Locate the cell with the specified text and output its (X, Y) center coordinate. 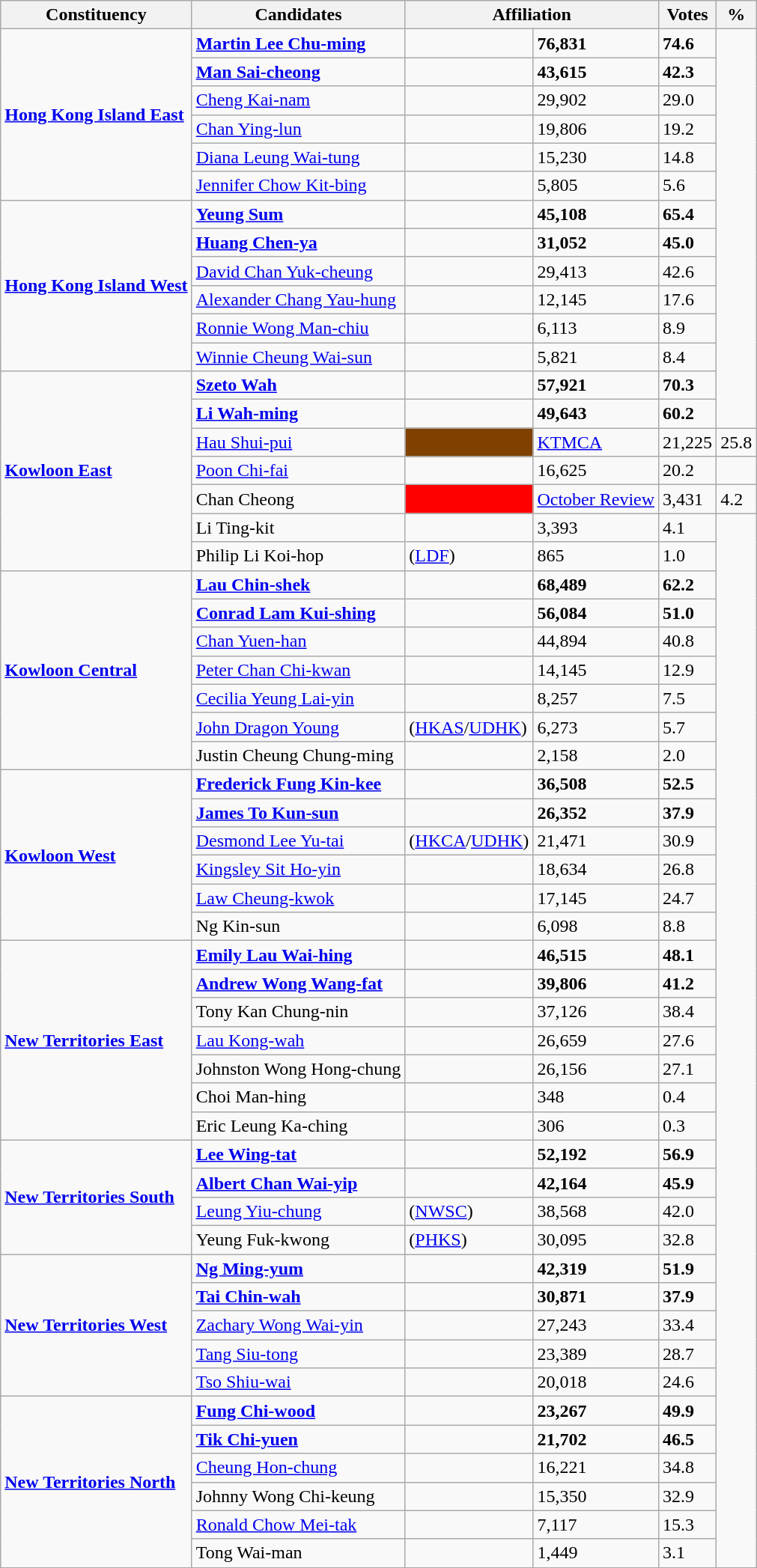
27.6 (687, 1040)
Frederick Fung Kin-kee (298, 784)
Kingsley Sit Ho-yin (298, 870)
Zachary Wong Wai-yin (298, 1326)
865 (596, 556)
27.1 (687, 1069)
17,145 (596, 898)
12,145 (596, 299)
19,806 (596, 129)
26,659 (596, 1040)
Johnny Wong Chi-keung (298, 1496)
Ng Kin-sun (298, 927)
5.6 (687, 186)
39,806 (596, 983)
20,018 (596, 1382)
37,126 (596, 1012)
51.0 (687, 613)
Ng Ming-yum (298, 1269)
306 (596, 1126)
Justin Cheung Chung-ming (298, 755)
17.6 (687, 299)
Chan Cheong (298, 499)
51.9 (687, 1269)
42.6 (687, 271)
5,805 (596, 186)
29,413 (596, 271)
Kowloon East (96, 471)
18,634 (596, 870)
6,113 (596, 328)
Eric Leung Ka-ching (298, 1126)
21,471 (596, 841)
(PHKS) (469, 1239)
Ronald Chow Mei-tak (298, 1525)
16,221 (596, 1468)
Yeung Fuk-kwong (298, 1239)
5.7 (687, 727)
Diana Leung Wai-tung (298, 157)
Winnie Cheung Wai-sun (298, 357)
42.3 (687, 72)
27,243 (596, 1326)
Votes (687, 15)
0.3 (687, 1126)
David Chan Yuk-cheung (298, 271)
7,117 (596, 1525)
Candidates (298, 15)
Albert Chan Wai-yip (298, 1183)
12.9 (687, 670)
3,393 (596, 528)
15.3 (687, 1525)
14,145 (596, 670)
52,192 (596, 1154)
Tso Shiu-wai (298, 1382)
Martin Lee Chu-ming (298, 43)
41.2 (687, 983)
Choi Man-hing (298, 1097)
24.7 (687, 898)
4.1 (687, 528)
Li Ting-kit (298, 528)
15,230 (596, 157)
21,225 (687, 442)
Tang Siu-tong (298, 1354)
(NWSC) (469, 1211)
Cheung Hon-chung (298, 1468)
Jennifer Chow Kit-bing (298, 186)
Cecilia Yeung Lai-yin (298, 698)
14.8 (687, 157)
45.0 (687, 242)
Philip Li Koi-hop (298, 556)
KTMCA (596, 442)
Tai Chin-wah (298, 1297)
42,319 (596, 1269)
1,449 (596, 1553)
Cheng Kai-nam (298, 100)
Szeto Wah (298, 385)
40.8 (687, 641)
20.2 (687, 471)
28.7 (687, 1354)
68,489 (596, 585)
3,431 (687, 499)
Tik Chi-yuen (298, 1439)
23,267 (596, 1411)
6,098 (596, 927)
Chan Yuen-han (298, 641)
57,921 (596, 385)
62.2 (687, 585)
8.9 (687, 328)
Affiliation (532, 15)
70.3 (687, 385)
Kowloon Central (96, 670)
30.9 (687, 841)
Law Cheung-kwok (298, 898)
5,821 (596, 357)
44,894 (596, 641)
43,615 (596, 72)
45,108 (596, 214)
32.8 (687, 1239)
60.2 (687, 414)
% (737, 15)
74.6 (687, 43)
33.4 (687, 1326)
34.8 (687, 1468)
49,643 (596, 414)
56.9 (687, 1154)
Yeung Sum (298, 214)
(HKAS/UDHK) (469, 727)
30,871 (596, 1297)
8.4 (687, 357)
76,831 (596, 43)
New Territories North (96, 1482)
4.2 (737, 499)
46.5 (687, 1439)
James To Kun-sun (298, 812)
31,052 (596, 242)
New Territories East (96, 1040)
Ronnie Wong Man-chiu (298, 328)
42.0 (687, 1211)
October Review (596, 499)
Tong Wai-man (298, 1553)
Conrad Lam Kui-shing (298, 613)
26,352 (596, 812)
Emily Lau Wai-hing (298, 955)
Hong Kong Island West (96, 285)
19.2 (687, 129)
45.9 (687, 1183)
26.8 (687, 870)
21,702 (596, 1439)
8.8 (687, 927)
29,902 (596, 100)
Desmond Lee Yu-tai (298, 841)
Andrew Wong Wang-fat (298, 983)
Kowloon West (96, 855)
Huang Chen-ya (298, 242)
Lau Chin-shek (298, 585)
3.1 (687, 1553)
30,095 (596, 1239)
65.4 (687, 214)
29.0 (687, 100)
(HKCA/UDHK) (469, 841)
16,625 (596, 471)
26,156 (596, 1069)
7.5 (687, 698)
Lee Wing-tat (298, 1154)
56,084 (596, 613)
2,158 (596, 755)
32.9 (687, 1496)
Alexander Chang Yau-hung (298, 299)
John Dragon Young (298, 727)
8,257 (596, 698)
Chan Ying-lun (298, 129)
(LDF) (469, 556)
Hong Kong Island East (96, 115)
6,273 (596, 727)
46,515 (596, 955)
48.1 (687, 955)
Leung Yiu-chung (298, 1211)
Lau Kong-wah (298, 1040)
Peter Chan Chi-kwan (298, 670)
52.5 (687, 784)
Poon Chi-fai (298, 471)
348 (596, 1097)
36,508 (596, 784)
15,350 (596, 1496)
38.4 (687, 1012)
Constituency (96, 15)
0.4 (687, 1097)
Hau Shui-pui (298, 442)
Tony Kan Chung-nin (298, 1012)
23,389 (596, 1354)
Johnston Wong Hong-chung (298, 1069)
38,568 (596, 1211)
24.6 (687, 1382)
49.9 (687, 1411)
42,164 (596, 1183)
2.0 (687, 755)
25.8 (737, 442)
1.0 (687, 556)
Li Wah-ming (298, 414)
New Territories West (96, 1326)
Fung Chi-wood (298, 1411)
New Territories South (96, 1197)
Man Sai-cheong (298, 72)
